Output the [X, Y] coordinate of the center of the cell containing the given text.  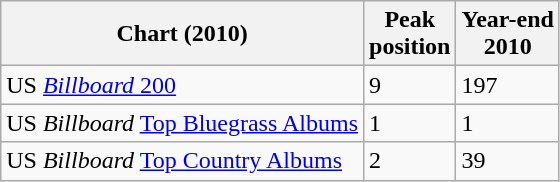
9 [410, 85]
39 [508, 161]
2 [410, 161]
US Billboard Top Country Albums [182, 161]
Chart (2010) [182, 34]
US Billboard 200 [182, 85]
US Billboard Top Bluegrass Albums [182, 123]
Peakposition [410, 34]
197 [508, 85]
Year-end2010 [508, 34]
